Extract the (x, y) coordinate from the center of the cell holding the provided text.  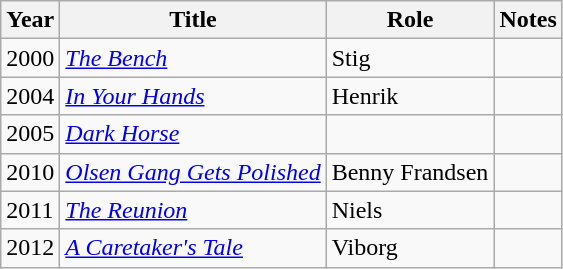
The Reunion (193, 210)
2012 (30, 248)
2011 (30, 210)
Henrik (410, 96)
2004 (30, 96)
Title (193, 20)
Benny Frandsen (410, 172)
Year (30, 20)
Niels (410, 210)
Role (410, 20)
In Your Hands (193, 96)
2005 (30, 134)
Olsen Gang Gets Polished (193, 172)
Notes (528, 20)
2000 (30, 58)
A Caretaker's Tale (193, 248)
Dark Horse (193, 134)
The Bench (193, 58)
2010 (30, 172)
Viborg (410, 248)
Stig (410, 58)
